Pinpoint the cell where the given text exists, returning its [x, y] midpoint coordinate. 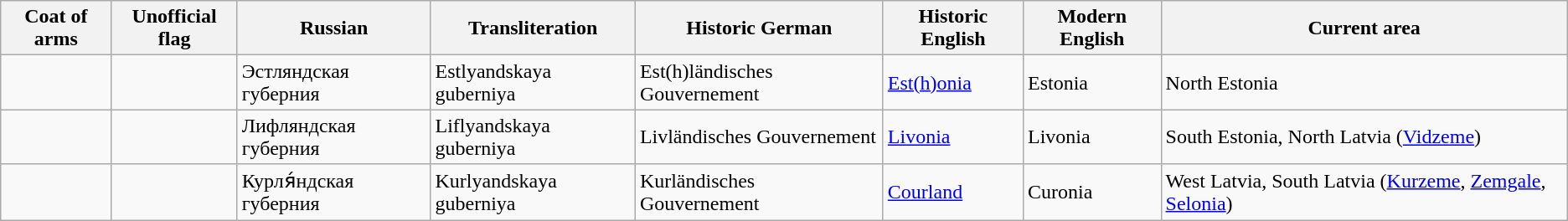
Liflyandskaya guberniya [533, 137]
Лифляндская губерния [333, 137]
West Latvia, South Latvia (Kurzeme, Zemgale, Selonia) [1364, 193]
Courland [953, 193]
Coat of arms [56, 28]
Эстляндская губерния [333, 82]
Estlyandskaya guberniya [533, 82]
Курля́ндская губерния [333, 193]
North Estonia [1364, 82]
Kurländisches Gouvernement [759, 193]
Russian [333, 28]
Est(h)onia [953, 82]
Curonia [1092, 193]
Unofficial flag [174, 28]
Livländisches Gouvernement [759, 137]
Kurlyandskaya guberniya [533, 193]
Est(h)ländisches Gouvernement [759, 82]
Estonia [1092, 82]
Current area [1364, 28]
Historic German [759, 28]
South Estonia, North Latvia (Vidzeme) [1364, 137]
Historic English [953, 28]
Modern English [1092, 28]
Transliteration [533, 28]
